Determine the [x, y] coordinate at the center of the cell enclosing the given text.  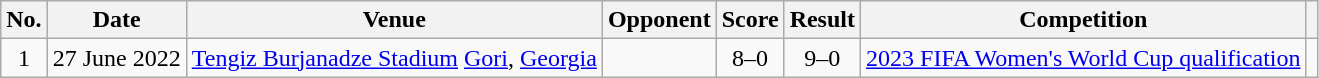
Opponent [659, 20]
1 [24, 58]
Competition [1084, 20]
8–0 [750, 58]
Result [822, 20]
Score [750, 20]
No. [24, 20]
27 June 2022 [116, 58]
Tengiz Burjanadze Stadium Gori, Georgia [394, 58]
9–0 [822, 58]
Venue [394, 20]
Date [116, 20]
2023 FIFA Women's World Cup qualification [1084, 58]
